Pinpoint the cell where the given text exists, returning its [X, Y] midpoint coordinate. 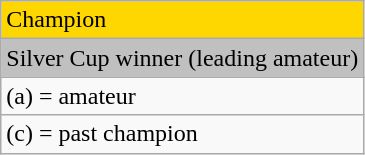
Silver Cup winner (leading amateur) [182, 58]
Champion [182, 20]
(a) = amateur [182, 96]
(c) = past champion [182, 134]
